Return the (x, y) coordinate for the center point of the cell that contains the specified text.  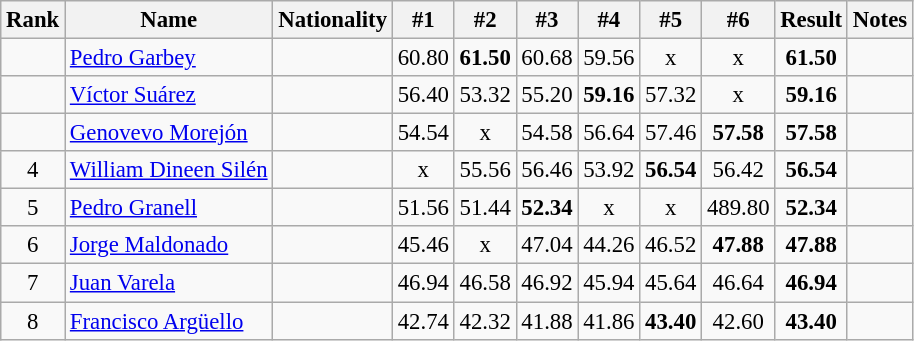
6 (33, 245)
51.56 (423, 208)
60.68 (547, 58)
#2 (485, 20)
William Dineen Silén (169, 170)
Pedro Granell (169, 208)
Nationality (332, 20)
#1 (423, 20)
56.64 (609, 133)
56.46 (547, 170)
51.44 (485, 208)
45.46 (423, 245)
59.56 (609, 58)
47.04 (547, 245)
46.64 (738, 283)
Name (169, 20)
Juan Varela (169, 283)
Víctor Suárez (169, 95)
46.52 (671, 245)
41.86 (609, 321)
5 (33, 208)
Genovevo Morejón (169, 133)
42.32 (485, 321)
57.46 (671, 133)
#5 (671, 20)
Result (812, 20)
Rank (33, 20)
57.32 (671, 95)
60.80 (423, 58)
#3 (547, 20)
56.42 (738, 170)
56.40 (423, 95)
489.80 (738, 208)
55.20 (547, 95)
54.54 (423, 133)
7 (33, 283)
45.94 (609, 283)
54.58 (547, 133)
53.32 (485, 95)
53.92 (609, 170)
44.26 (609, 245)
46.92 (547, 283)
41.88 (547, 321)
Notes (880, 20)
55.56 (485, 170)
#6 (738, 20)
Francisco Argüello (169, 321)
4 (33, 170)
8 (33, 321)
Jorge Maldonado (169, 245)
Pedro Garbey (169, 58)
45.64 (671, 283)
#4 (609, 20)
46.58 (485, 283)
42.60 (738, 321)
42.74 (423, 321)
